Determine the (x, y) coordinate at the center of the cell enclosing the given text.  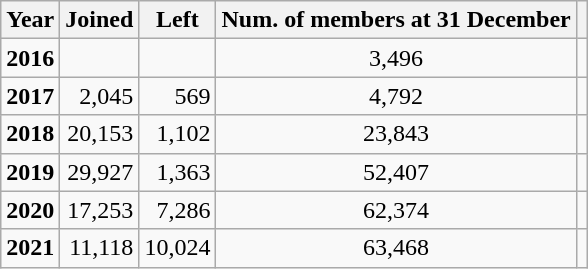
62,374 (396, 210)
2,045 (100, 96)
Joined (100, 20)
63,468 (396, 248)
1,102 (178, 134)
52,407 (396, 172)
2020 (30, 210)
20,153 (100, 134)
1,363 (178, 172)
10,024 (178, 248)
23,843 (396, 134)
17,253 (100, 210)
2021 (30, 248)
569 (178, 96)
29,927 (100, 172)
Year (30, 20)
Num. of members at 31 December (396, 20)
4,792 (396, 96)
2017 (30, 96)
11,118 (100, 248)
2018 (30, 134)
2019 (30, 172)
7,286 (178, 210)
2016 (30, 58)
Left (178, 20)
3,496 (396, 58)
